Scan for the cell matching the given text and deliver its [x, y] coordinate at center. 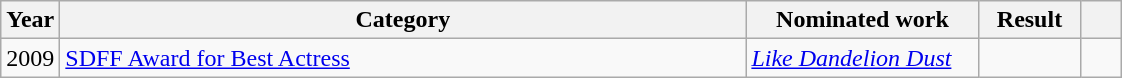
Category [403, 20]
Like Dandelion Dust [862, 58]
2009 [30, 58]
Nominated work [862, 20]
Result [1030, 20]
Year [30, 20]
SDFF Award for Best Actress [403, 58]
